Pinpoint the cell where the given text exists, returning its [x, y] midpoint coordinate. 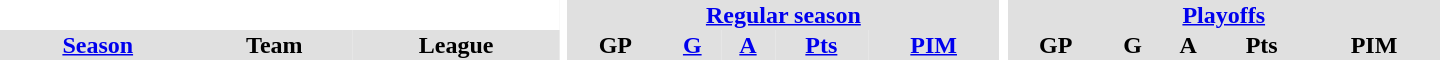
League [456, 45]
Regular season [783, 15]
Season [98, 45]
Team [274, 45]
Playoffs [1224, 15]
